Detect which cell encompasses the target text, then output its [X, Y] center coordinate. 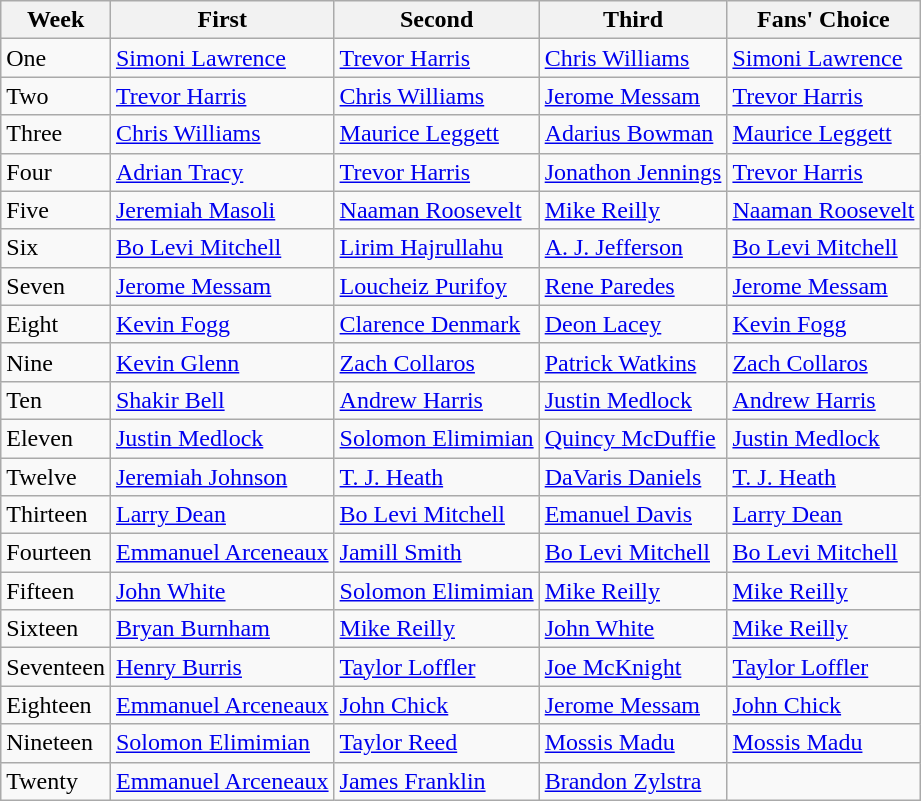
Seven [56, 286]
Fans' Choice [824, 20]
Fifteen [56, 591]
Week [56, 20]
Kevin Glenn [222, 362]
Bryan Burnham [222, 629]
Twelve [56, 477]
Three [56, 134]
Six [56, 248]
Shakir Bell [222, 400]
Two [56, 96]
Emanuel Davis [633, 515]
One [56, 58]
Nine [56, 362]
Rene Paredes [633, 286]
Thirteen [56, 515]
James Franklin [436, 781]
Jonathon Jennings [633, 172]
Five [56, 210]
Adrian Tracy [222, 172]
Jeremiah Masoli [222, 210]
Four [56, 172]
Eleven [56, 438]
Joe McKnight [633, 667]
A. J. Jefferson [633, 248]
Eight [56, 324]
Clarence Denmark [436, 324]
Twenty [56, 781]
Third [633, 20]
Second [436, 20]
DaVaris Daniels [633, 477]
Henry Burris [222, 667]
Sixteen [56, 629]
Fourteen [56, 553]
Eighteen [56, 705]
First [222, 20]
Quincy McDuffie [633, 438]
Lirim Hajrullahu [436, 248]
Nineteen [56, 743]
Jamill Smith [436, 553]
Jeremiah Johnson [222, 477]
Ten [56, 400]
Seventeen [56, 667]
Adarius Bowman [633, 134]
Loucheiz Purifoy [436, 286]
Deon Lacey [633, 324]
Patrick Watkins [633, 362]
Taylor Reed [436, 743]
Brandon Zylstra [633, 781]
